Identify which cell holds the provided text, then report its (X, Y) central coordinate. 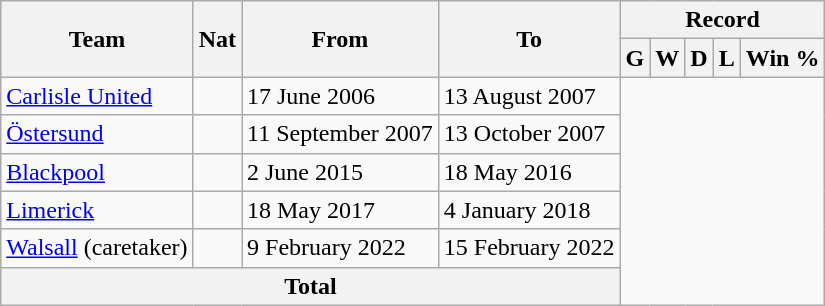
13 October 2007 (529, 134)
Team (97, 39)
From (340, 39)
Limerick (97, 210)
Nat (217, 39)
G (635, 58)
9 February 2022 (340, 248)
2 June 2015 (340, 172)
11 September 2007 (340, 134)
18 May 2016 (529, 172)
W (668, 58)
4 January 2018 (529, 210)
13 August 2007 (529, 96)
D (699, 58)
To (529, 39)
Östersund (97, 134)
Total (310, 286)
18 May 2017 (340, 210)
Carlisle United (97, 96)
Blackpool (97, 172)
Record (722, 20)
15 February 2022 (529, 248)
17 June 2006 (340, 96)
Walsall (caretaker) (97, 248)
Win % (782, 58)
L (726, 58)
